Return (X, Y) of the center of cell containing provided text 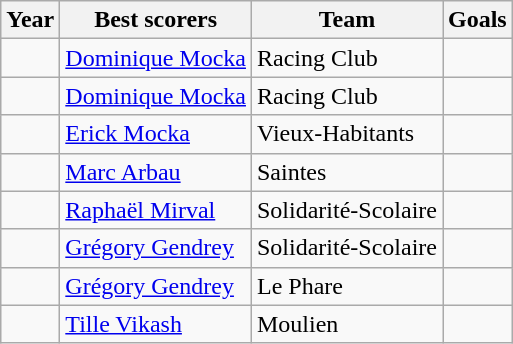
Raphaël Mirval (156, 210)
Best scorers (156, 20)
Vieux-Habitants (346, 134)
Erick Mocka (156, 134)
Team (346, 20)
Year (30, 20)
Goals (477, 20)
Tille Vikash (156, 324)
Moulien (346, 324)
Marc Arbau (156, 172)
Saintes (346, 172)
Le Phare (346, 286)
